Return the (X, Y) coordinate for the center point of the cell that contains the specified text.  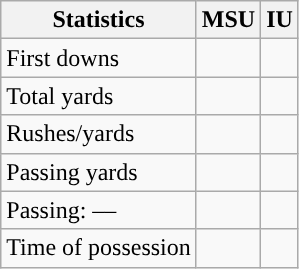
Time of possession (99, 248)
Statistics (99, 20)
MSU (228, 20)
Passing: –– (99, 210)
IU (280, 20)
First downs (99, 58)
Passing yards (99, 172)
Total yards (99, 96)
Rushes/yards (99, 134)
